Identify which cell holds the provided text, then report its (x, y) central coordinate. 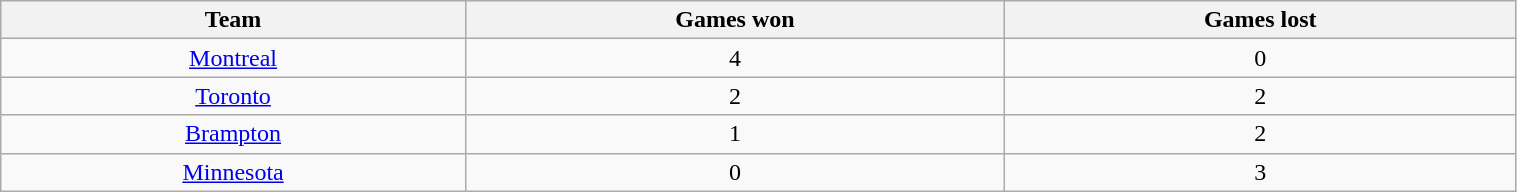
Brampton (234, 134)
Team (234, 20)
Toronto (234, 96)
Games lost (1260, 20)
Montreal (234, 58)
3 (1260, 172)
Minnesota (234, 172)
1 (734, 134)
4 (734, 58)
Games won (734, 20)
